Pinpoint the cell where the given text exists, returning its [x, y] midpoint coordinate. 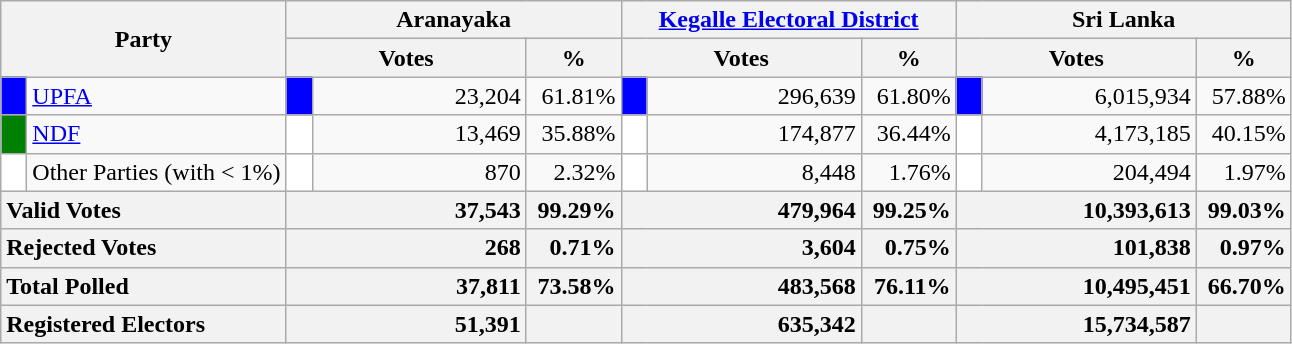
Total Polled [144, 286]
Registered Electors [144, 324]
204,494 [1089, 172]
37,543 [406, 210]
76.11% [908, 286]
10,495,451 [1076, 286]
15,734,587 [1076, 324]
Party [144, 39]
23,204 [419, 96]
Rejected Votes [144, 248]
296,639 [754, 96]
73.58% [574, 286]
1.97% [1244, 172]
0.75% [908, 248]
Sri Lanka [1124, 20]
1.76% [908, 172]
61.80% [908, 96]
Valid Votes [144, 210]
61.81% [574, 96]
483,568 [741, 286]
3,604 [741, 248]
40.15% [1244, 134]
51,391 [406, 324]
36.44% [908, 134]
101,838 [1076, 248]
0.97% [1244, 248]
99.03% [1244, 210]
870 [419, 172]
Aranayaka [454, 20]
57.88% [1244, 96]
35.88% [574, 134]
99.25% [908, 210]
174,877 [754, 134]
8,448 [754, 172]
0.71% [574, 248]
Kegalle Electoral District [788, 20]
6,015,934 [1089, 96]
66.70% [1244, 286]
UPFA [156, 96]
2.32% [574, 172]
479,964 [741, 210]
10,393,613 [1076, 210]
4,173,185 [1089, 134]
99.29% [574, 210]
13,469 [419, 134]
37,811 [406, 286]
NDF [156, 134]
635,342 [741, 324]
Other Parties (with < 1%) [156, 172]
268 [406, 248]
